Search for the cell housing the specified text and yield its (x, y) center coordinate. 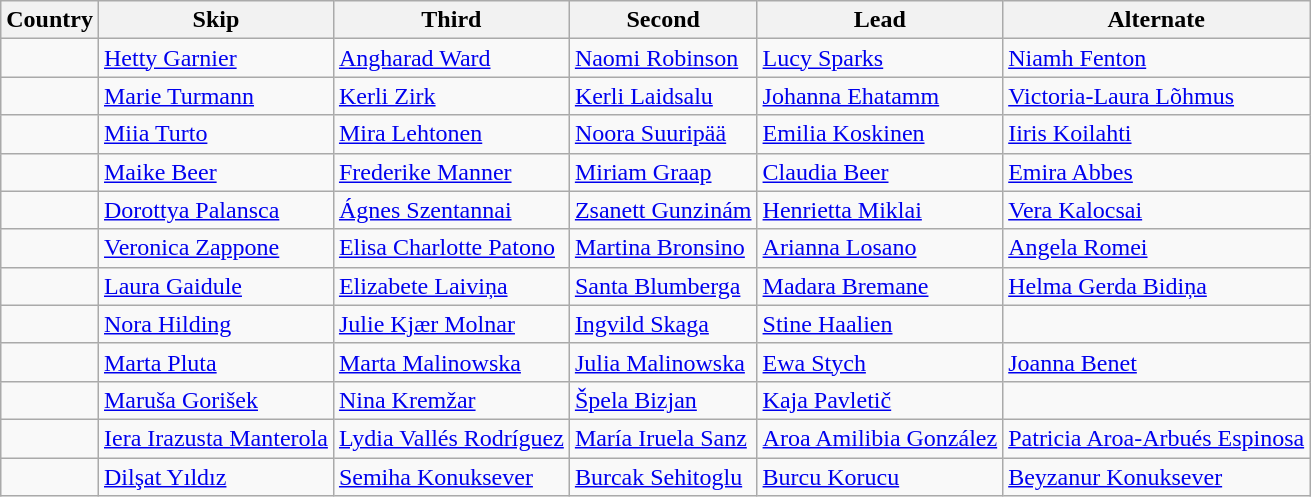
Third (451, 20)
Elizabete Laiviņa (451, 286)
Country (50, 20)
Marta Pluta (216, 362)
Frederike Manner (451, 172)
María Iruela Sanz (663, 438)
Julia Malinowska (663, 362)
Beyzanur Konuksever (1156, 477)
Lucy Sparks (880, 58)
Špela Bizjan (663, 400)
Emira Abbes (1156, 172)
Dorottya Palansca (216, 210)
Emilia Koskinen (880, 134)
Alternate (1156, 20)
Miia Turto (216, 134)
Semiha Konuksever (451, 477)
Ewa Stych (880, 362)
Joanna Benet (1156, 362)
Iera Irazusta Manterola (216, 438)
Victoria-Laura Lõhmus (1156, 96)
Nora Hilding (216, 324)
Second (663, 20)
Burcak Sehitoglu (663, 477)
Julie Kjær Molnar (451, 324)
Ingvild Skaga (663, 324)
Helma Gerda Bidiņa (1156, 286)
Niamh Fenton (1156, 58)
Johanna Ehatamm (880, 96)
Noora Suuripää (663, 134)
Claudia Beer (880, 172)
Lydia Vallés Rodríguez (451, 438)
Maruša Gorišek (216, 400)
Aroa Amilibia González (880, 438)
Hetty Garnier (216, 58)
Stine Haalien (880, 324)
Lead (880, 20)
Burcu Korucu (880, 477)
Skip (216, 20)
Maike Beer (216, 172)
Elisa Charlotte Patono (451, 248)
Mira Lehtonen (451, 134)
Martina Bronsino (663, 248)
Veronica Zappone (216, 248)
Madara Bremane (880, 286)
Vera Kalocsai (1156, 210)
Angharad Ward (451, 58)
Zsanett Gunzinám (663, 210)
Dilşat Yıldız (216, 477)
Angela Romei (1156, 248)
Iiris Koilahti (1156, 134)
Santa Blumberga (663, 286)
Kerli Zirk (451, 96)
Miriam Graap (663, 172)
Patricia Aroa-Arbués Espinosa (1156, 438)
Laura Gaidule (216, 286)
Ágnes Szentannai (451, 210)
Marta Malinowska (451, 362)
Kaja Pavletič (880, 400)
Nina Kremžar (451, 400)
Kerli Laidsalu (663, 96)
Henrietta Miklai (880, 210)
Marie Turmann (216, 96)
Arianna Losano (880, 248)
Naomi Robinson (663, 58)
